Detect which cell encompasses the target text, then output its [x, y] center coordinate. 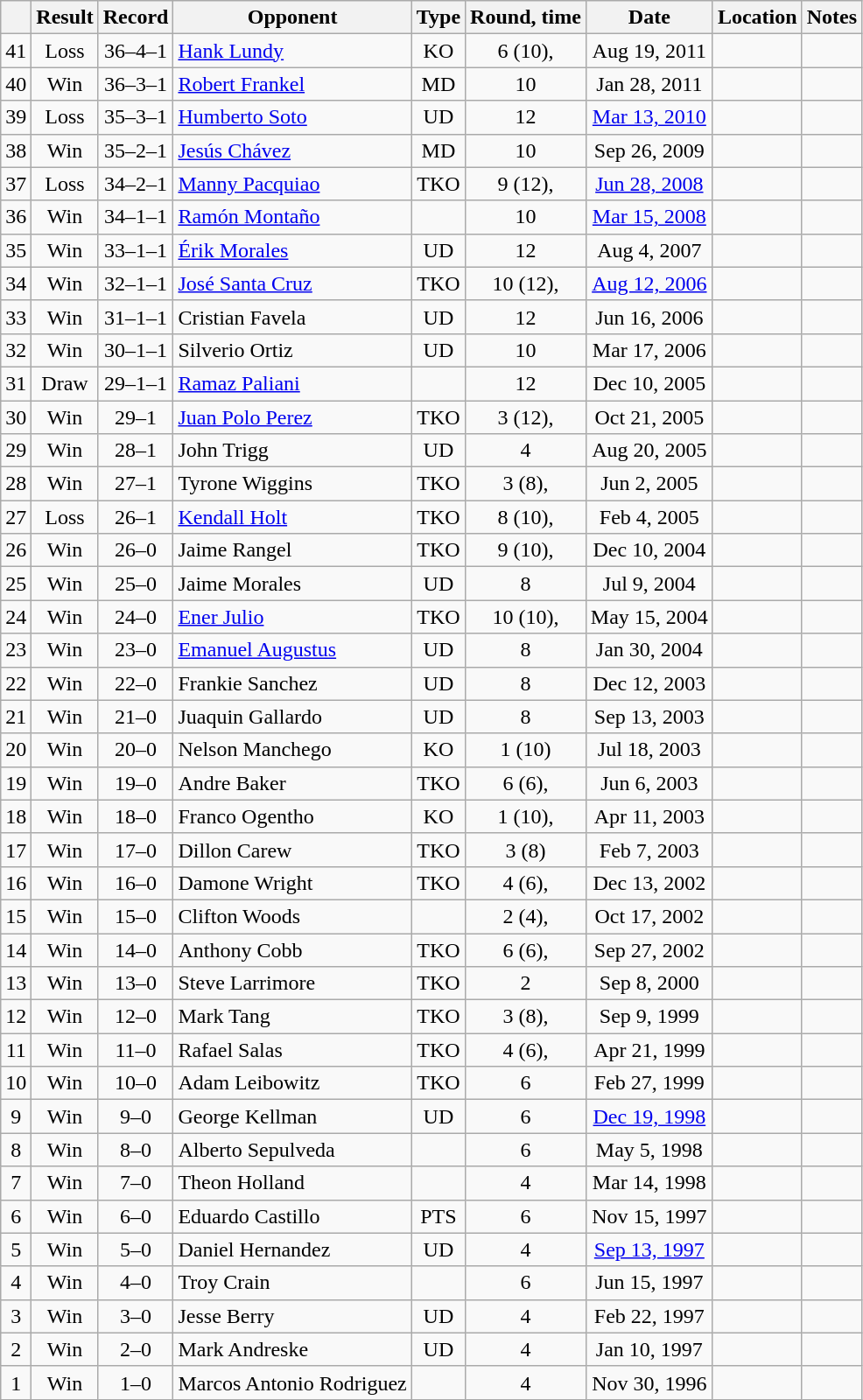
32–1–1 [136, 283]
16 [16, 883]
May 5, 1998 [649, 1150]
29–1 [136, 417]
Andre Baker [292, 783]
3 (12), [526, 417]
Result [65, 17]
Feb 7, 2003 [649, 850]
9 (10), [526, 550]
20 [16, 750]
28–1 [136, 451]
25–0 [136, 584]
20–0 [136, 750]
30 [16, 417]
10–0 [136, 1083]
Manny Pacquiao [292, 184]
9 [16, 1116]
Apr 21, 1999 [649, 1050]
Daniel Hernandez [292, 1249]
Round, time [526, 17]
11 [16, 1050]
35–3–1 [136, 117]
Jaime Morales [292, 584]
Jesús Chávez [292, 150]
Steve Larrimore [292, 983]
Mark Tang [292, 1017]
George Kellman [292, 1116]
Jun 15, 1997 [649, 1283]
26–1 [136, 517]
Frankie Sanchez [292, 683]
16–0 [136, 883]
18 [16, 816]
Alberto Sepulveda [292, 1150]
Kendall Holt [292, 517]
31–1–1 [136, 317]
1 (10) [526, 750]
Aug 12, 2006 [649, 283]
8–0 [136, 1150]
27–1 [136, 484]
39 [16, 117]
Record [136, 17]
Sep 27, 2002 [649, 949]
Sep 13, 2003 [649, 717]
Emanuel Augustus [292, 650]
Feb 22, 1997 [649, 1316]
6 (10), [526, 51]
35 [16, 250]
33–1–1 [136, 250]
13–0 [136, 983]
Juan Polo Perez [292, 417]
7 [16, 1183]
27 [16, 517]
Nov 30, 1996 [649, 1382]
Dillon Carew [292, 850]
Jul 18, 2003 [649, 750]
38 [16, 150]
36–3–1 [136, 84]
21 [16, 717]
Theon Holland [292, 1183]
Cristian Favela [292, 317]
Dec 12, 2003 [649, 683]
12–0 [136, 1017]
Dec 13, 2002 [649, 883]
3 [16, 1316]
Franco Ogentho [292, 816]
Jun 6, 2003 [649, 783]
Ramón Montaño [292, 217]
Sep 8, 2000 [649, 983]
May 15, 2004 [649, 617]
7–0 [136, 1183]
Opponent [292, 17]
36–4–1 [136, 51]
Juaquin Gallardo [292, 717]
14–0 [136, 949]
36 [16, 217]
Dec 10, 2005 [649, 383]
31 [16, 383]
Feb 27, 1999 [649, 1083]
Ramaz Paliani [292, 383]
Mar 14, 1998 [649, 1183]
Location [757, 17]
Mar 15, 2008 [649, 217]
13 [16, 983]
Oct 21, 2005 [649, 417]
Mar 17, 2006 [649, 350]
Mark Andreske [292, 1349]
Draw [65, 383]
22 [16, 683]
26–0 [136, 550]
9 (12), [526, 184]
5–0 [136, 1249]
1 [16, 1382]
Feb 4, 2005 [649, 517]
37 [16, 184]
1–0 [136, 1382]
Date [649, 17]
24 [16, 617]
Aug 19, 2011 [649, 51]
25 [16, 584]
29–1–1 [136, 383]
Eduardo Castillo [292, 1216]
Ener Julio [292, 617]
23 [16, 650]
41 [16, 51]
Rafael Salas [292, 1050]
Troy Crain [292, 1283]
Dec 19, 1998 [649, 1116]
3 (8) [526, 850]
Robert Frankel [292, 84]
Jan 10, 1997 [649, 1349]
17 [16, 850]
17–0 [136, 850]
Jul 9, 2004 [649, 584]
33 [16, 317]
40 [16, 84]
Tyrone Wiggins [292, 484]
19 [16, 783]
Damone Wright [292, 883]
Aug 20, 2005 [649, 451]
2–0 [136, 1349]
15–0 [136, 916]
Anthony Cobb [292, 949]
Clifton Woods [292, 916]
Jan 30, 2004 [649, 650]
11–0 [136, 1050]
23–0 [136, 650]
18–0 [136, 816]
Hank Lundy [292, 51]
Apr 11, 2003 [649, 816]
32 [16, 350]
6–0 [136, 1216]
34–2–1 [136, 184]
14 [16, 949]
30–1–1 [136, 350]
José Santa Cruz [292, 283]
22–0 [136, 683]
9–0 [136, 1116]
Jun 2, 2005 [649, 484]
Marcos Antonio Rodriguez [292, 1382]
35–2–1 [136, 150]
Jaime Rangel [292, 550]
Silverio Ortiz [292, 350]
Oct 17, 2002 [649, 916]
Adam Leibowitz [292, 1083]
28 [16, 484]
Jan 28, 2011 [649, 84]
Type [438, 17]
Nov 15, 1997 [649, 1216]
8 (10), [526, 517]
19–0 [136, 783]
Humberto Soto [292, 117]
Aug 4, 2007 [649, 250]
Jun 28, 2008 [649, 184]
1 (10), [526, 816]
Sep 13, 1997 [649, 1249]
Nelson Manchego [292, 750]
15 [16, 916]
Sep 26, 2009 [649, 150]
5 [16, 1249]
29 [16, 451]
Érik Morales [292, 250]
Dec 10, 2004 [649, 550]
21–0 [136, 717]
34–1–1 [136, 217]
2 (4), [526, 916]
Notes [831, 17]
PTS [438, 1216]
34 [16, 283]
24–0 [136, 617]
10 (12), [526, 283]
26 [16, 550]
John Trigg [292, 451]
Mar 13, 2010 [649, 117]
Jun 16, 2006 [649, 317]
Sep 9, 1999 [649, 1017]
4–0 [136, 1283]
10 (10), [526, 617]
Jesse Berry [292, 1316]
3–0 [136, 1316]
